Scan for the cell matching the given text and deliver its [X, Y] coordinate at center. 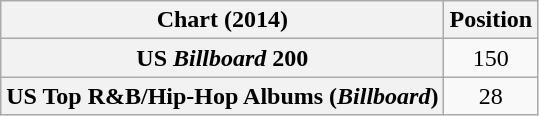
US Billboard 200 [222, 58]
150 [491, 58]
Position [491, 20]
Chart (2014) [222, 20]
US Top R&B/Hip-Hop Albums (Billboard) [222, 96]
28 [491, 96]
